Search for the cell housing the specified text and yield its [x, y] center coordinate. 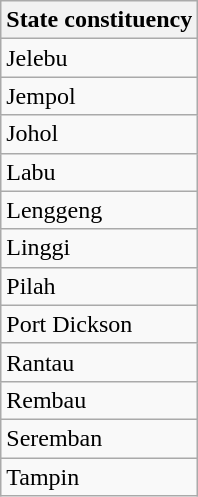
Rantau [100, 362]
Johol [100, 134]
Lenggeng [100, 210]
Port Dickson [100, 324]
Linggi [100, 248]
State constituency [100, 20]
Pilah [100, 286]
Jempol [100, 96]
Seremban [100, 438]
Jelebu [100, 58]
Tampin [100, 477]
Labu [100, 172]
Rembau [100, 400]
